Return the (X, Y) coordinate for the center point of the cell that contains the specified text.  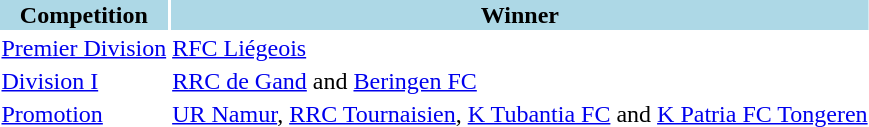
Premier Division (84, 48)
Competition (84, 15)
Winner (520, 15)
Division I (84, 81)
RRC de Gand and Beringen FC (520, 81)
RFC Liégeois (520, 48)
